Return the (X, Y) coordinate for the center point of the cell that contains the specified text.  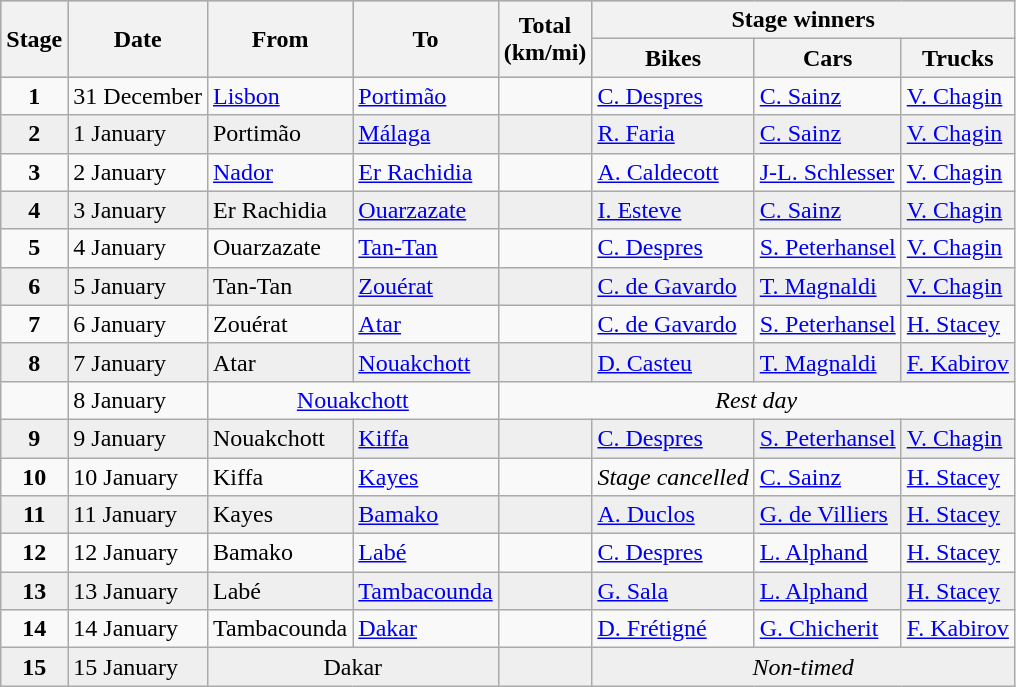
Trucks (958, 58)
Rest day (756, 400)
1 (34, 96)
Cars (828, 58)
9 (34, 438)
Stage (34, 39)
A. Caldecott (673, 172)
Lisbon (280, 96)
5 (34, 248)
4 (34, 210)
13 January (138, 591)
14 January (138, 629)
5 January (138, 286)
D. Casteu (673, 362)
11 January (138, 515)
8 (34, 362)
J-L. Schlesser (828, 172)
9 January (138, 438)
7 (34, 324)
12 January (138, 553)
From (280, 39)
Málaga (426, 134)
I. Esteve (673, 210)
R. Faria (673, 134)
2 (34, 134)
10 January (138, 477)
12 (34, 553)
1 January (138, 134)
13 (34, 591)
Stage winners (804, 20)
8 January (138, 400)
14 (34, 629)
10 (34, 477)
G. Sala (673, 591)
4 January (138, 248)
To (426, 39)
3 January (138, 210)
D. Frétigné (673, 629)
2 January (138, 172)
Date (138, 39)
A. Duclos (673, 515)
Bikes (673, 58)
Total(km/mi) (545, 39)
3 (34, 172)
6 January (138, 324)
Nador (280, 172)
G. de Villiers (828, 515)
15 January (138, 667)
15 (34, 667)
7 January (138, 362)
6 (34, 286)
31 December (138, 96)
11 (34, 515)
Stage cancelled (673, 477)
Non-timed (804, 667)
G. Chicherit (828, 629)
